Provide the [X, Y] coordinate of the cell's center where the given text is located.  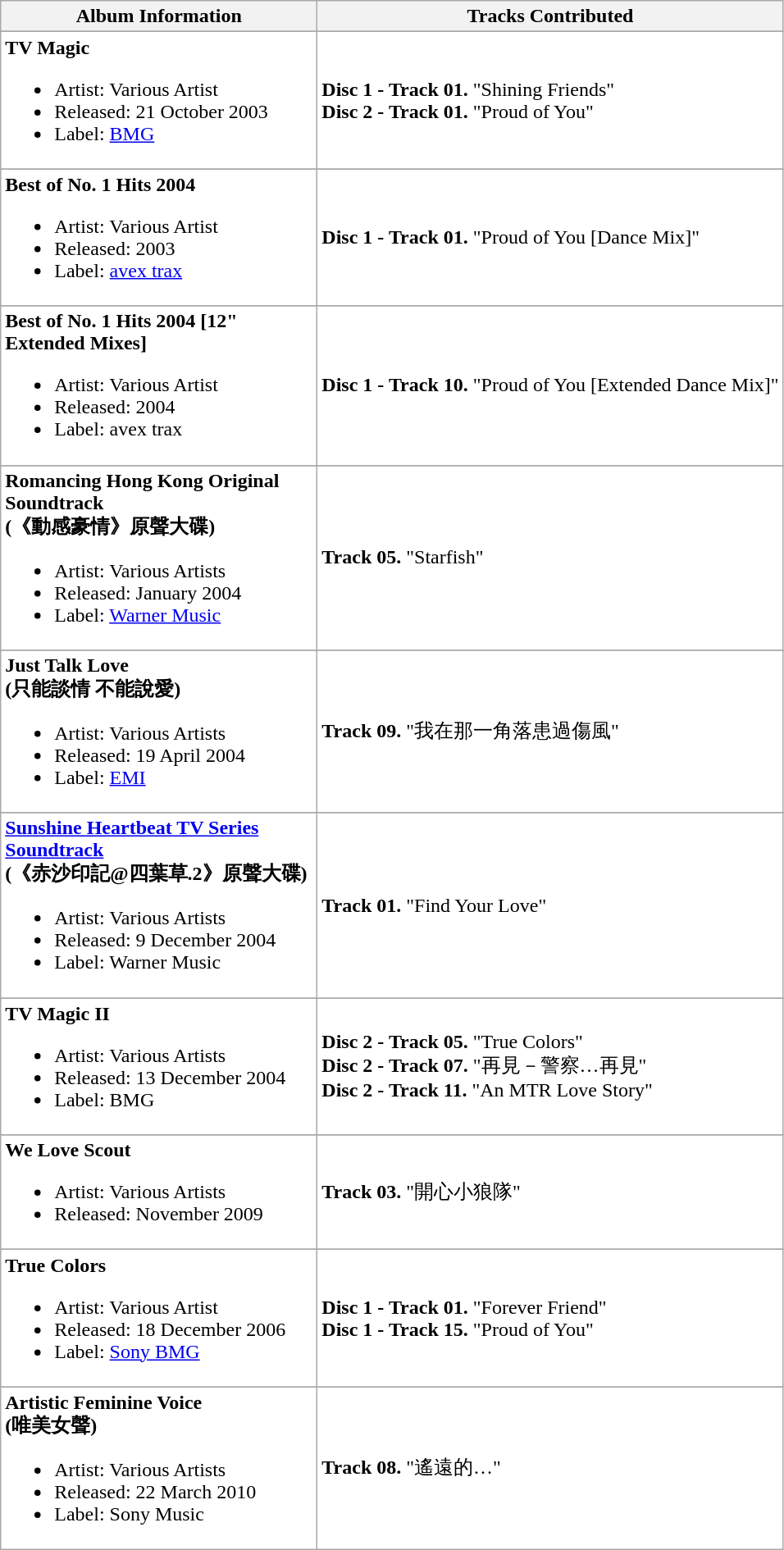
Track 01. "Find Your Love" [550, 905]
Disc 1 - Track 01. "Forever Friend"Disc 1 - Track 15. "Proud of You" [550, 1319]
True ColorsArtist: Various ArtistReleased: 18 December 2006Label: Sony BMG [159, 1319]
Track 03. "開心小狼隊" [550, 1192]
Disc 2 - Track 05. "True Colors"Disc 2 - Track 07. "再見－警察…再見"Disc 2 - Track 11. "An MTR Love Story" [550, 1066]
Best of No. 1 Hits 2004 [12" Extended Mixes]Artist: Various ArtistReleased: 2004Label: avex trax [159, 385]
Album Information [159, 16]
Track 05. "Starfish" [550, 558]
Disc 1 - Track 10. "Proud of You [Extended Dance Mix]" [550, 385]
Track 09. "我在那一角落患過傷風" [550, 732]
We Love ScoutArtist: Various ArtistsReleased: November 2009 [159, 1192]
Artistic Feminine Voice(唯美女聲)Artist: Various ArtistsReleased: 22 March 2010Label: Sony Music [159, 1468]
Sunshine Heartbeat TV Series Soundtrack(《赤沙印記@四葉草.2》原聲大碟)Artist: Various ArtistsReleased: 9 December 2004Label: Warner Music [159, 905]
TV MagicArtist: Various ArtistReleased: 21 October 2003Label: BMG [159, 100]
TV Magic IIArtist: Various ArtistsReleased: 13 December 2004Label: BMG [159, 1066]
Disc 1 - Track 01. "Proud of You [Dance Mix]" [550, 238]
Track 08. "遙遠的…" [550, 1468]
Just Talk Love(只能談情 不能說愛)Artist: Various ArtistsReleased: 19 April 2004Label: EMI [159, 732]
Disc 1 - Track 01. "Shining Friends"Disc 2 - Track 01. "Proud of You" [550, 100]
Romancing Hong Kong Original Soundtrack(《動感豪情》原聲大碟)Artist: Various ArtistsReleased: January 2004Label: Warner Music [159, 558]
Best of No. 1 Hits 2004Artist: Various ArtistReleased: 2003Label: avex trax [159, 238]
Tracks Contributed [550, 16]
